Return (x, y) of the center of cell containing provided text 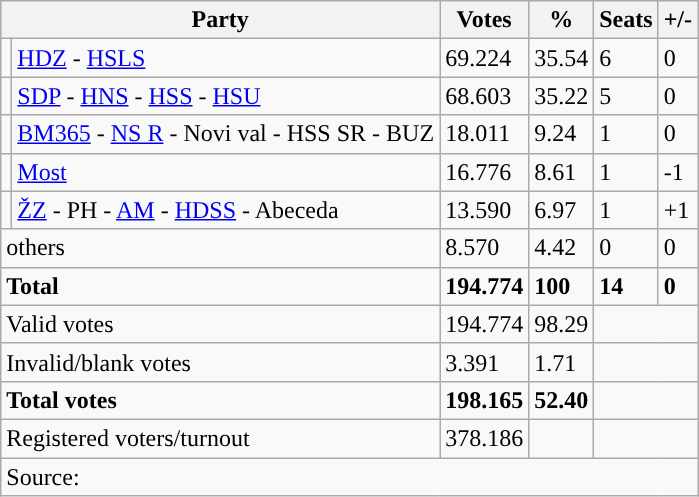
100 (562, 286)
Votes (484, 20)
Source: (350, 477)
378.186 (484, 438)
8.570 (484, 248)
68.603 (484, 96)
% (562, 20)
Party (220, 20)
1.71 (562, 362)
ŽZ - PH - AM - HDSS - Abeceda (226, 210)
Most (226, 172)
35.54 (562, 58)
Registered voters/turnout (220, 438)
69.224 (484, 58)
Total votes (220, 400)
5 (626, 96)
Seats (626, 20)
9.24 (562, 134)
35.22 (562, 96)
3.391 (484, 362)
SDP - HNS - HSS - HSU (226, 96)
Invalid/blank votes (220, 362)
4.42 (562, 248)
16.776 (484, 172)
8.61 (562, 172)
BM365 - NS R - Novi val - HSS SR - BUZ (226, 134)
18.011 (484, 134)
6.97 (562, 210)
-1 (678, 172)
14 (626, 286)
13.590 (484, 210)
+/- (678, 20)
52.40 (562, 400)
Total (220, 286)
+1 (678, 210)
98.29 (562, 324)
others (220, 248)
198.165 (484, 400)
HDZ - HSLS (226, 58)
6 (626, 58)
Valid votes (220, 324)
